Identify which cell holds the provided text, then report its (X, Y) central coordinate. 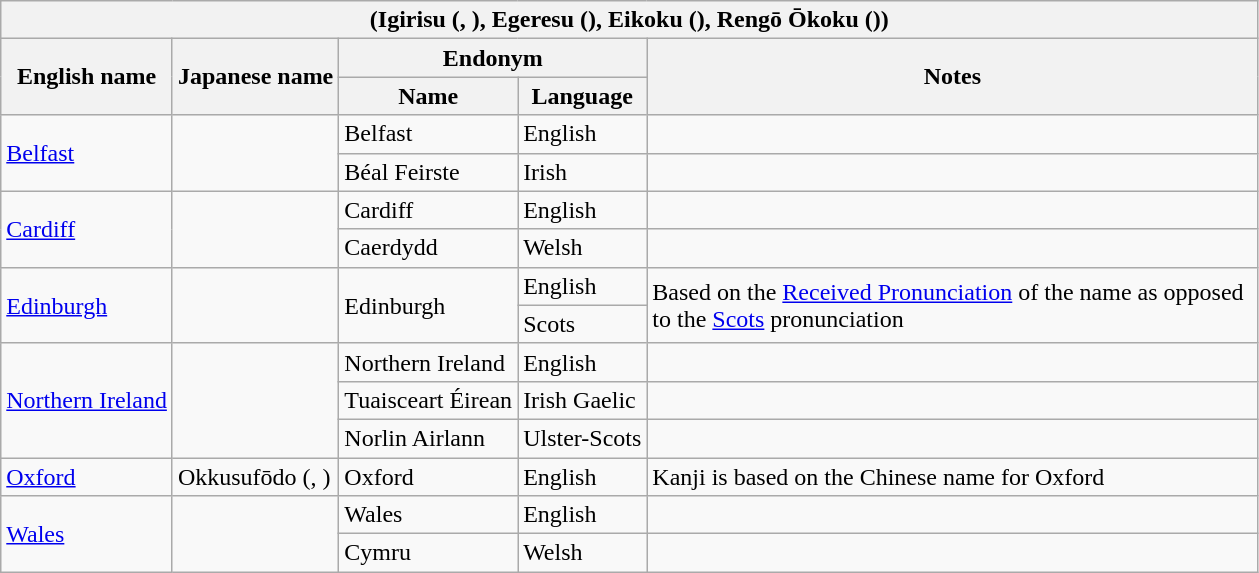
Notes (952, 77)
Irish Gaelic (582, 400)
Scots (582, 324)
Japanese name (255, 77)
English name (87, 77)
Cymru (428, 553)
Ulster-Scots (582, 438)
Language (582, 96)
Kanji is based on the Chinese name for Oxford (952, 477)
(Igirisu (, ), Egeresu (), Eikoku (), Rengō Ōkoku ()) (630, 20)
Okkusufōdo (, ) (255, 477)
Name (428, 96)
Irish (582, 172)
Based on the Received Pronunciation of the name as opposed to the Scots pronunciation (952, 305)
Endonym (493, 58)
Norlin Airlann (428, 438)
Béal Feirste (428, 172)
Tuaisceart Éirean (428, 400)
Caerdydd (428, 248)
